Find where the given text appears and provide that cell's center as (x, y) coordinate. 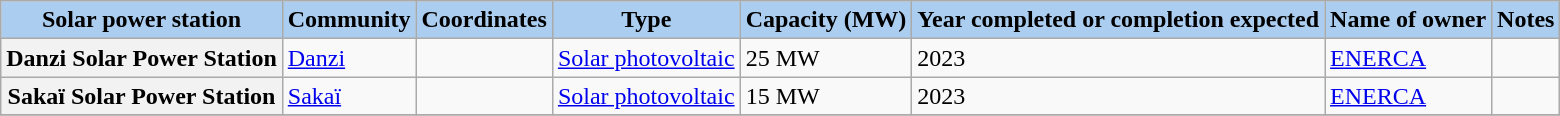
25 MW (826, 58)
Type (646, 20)
Sakaï (349, 96)
Danzi Solar Power Station (142, 58)
Year completed or completion expected (1118, 20)
Solar power station (142, 20)
Coordinates (484, 20)
Sakaï Solar Power Station (142, 96)
15 MW (826, 96)
Community (349, 20)
Capacity (MW) (826, 20)
Name of owner (1408, 20)
Notes (1526, 20)
Danzi (349, 58)
